Search for the cell housing the specified text and yield its [x, y] center coordinate. 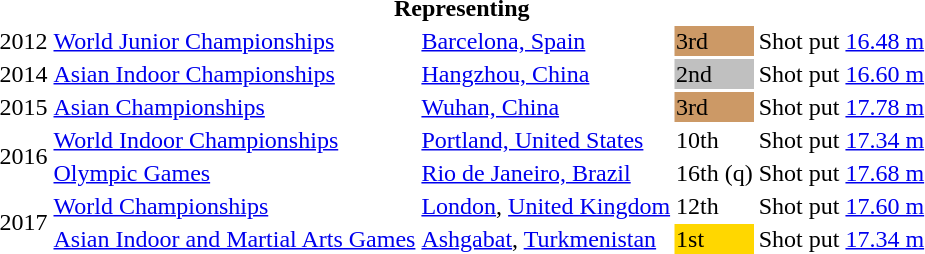
2nd [715, 74]
World Championships [234, 206]
Wuhan, China [546, 107]
Rio de Janeiro, Brazil [546, 173]
Barcelona, Spain [546, 41]
Asian Indoor and Martial Arts Games [234, 239]
10th [715, 140]
Asian Championships [234, 107]
1st [715, 239]
World Indoor Championships [234, 140]
Hangzhou, China [546, 74]
Ashgabat, Turkmenistan [546, 239]
12th [715, 206]
Asian Indoor Championships [234, 74]
16th (q) [715, 173]
Portland, United States [546, 140]
London, United Kingdom [546, 206]
World Junior Championships [234, 41]
Olympic Games [234, 173]
